Provide the (X, Y) coordinate of the cell's center where the given text is located.  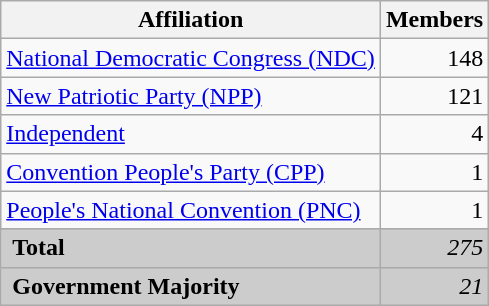
121 (434, 96)
Members (434, 20)
National Democratic Congress (NDC) (191, 58)
Government Majority (191, 286)
Independent (191, 134)
Total (191, 248)
21 (434, 286)
275 (434, 248)
148 (434, 58)
New Patriotic Party (NPP) (191, 96)
People's National Convention (PNC) (191, 210)
Convention People's Party (CPP) (191, 172)
Affiliation (191, 20)
4 (434, 134)
